Pinpoint the cell where the given text exists, returning its (x, y) midpoint coordinate. 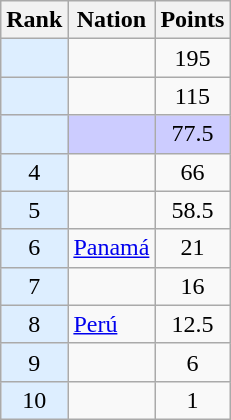
4 (34, 172)
Points (192, 20)
5 (34, 210)
Nation (112, 20)
Panamá (112, 248)
16 (192, 286)
58.5 (192, 210)
9 (34, 362)
8 (34, 324)
21 (192, 248)
10 (34, 400)
66 (192, 172)
115 (192, 96)
12.5 (192, 324)
Perú (112, 324)
Rank (34, 20)
195 (192, 58)
7 (34, 286)
1 (192, 400)
77.5 (192, 134)
